Provide the [X, Y] coordinate of the cell's center where the given text is located.  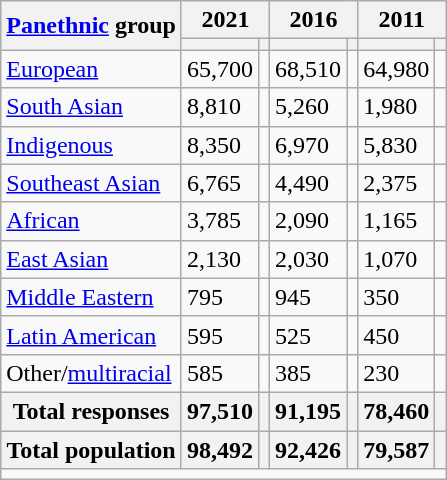
65,700 [220, 69]
91,195 [308, 411]
African [92, 221]
Total responses [92, 411]
450 [396, 335]
European [92, 69]
5,830 [396, 145]
68,510 [308, 69]
Southeast Asian [92, 183]
South Asian [92, 107]
2021 [225, 20]
Other/multiracial [92, 373]
2016 [314, 20]
8,350 [220, 145]
795 [220, 297]
Total population [92, 449]
97,510 [220, 411]
3,785 [220, 221]
385 [308, 373]
6,765 [220, 183]
525 [308, 335]
5,260 [308, 107]
585 [220, 373]
230 [396, 373]
1,070 [396, 259]
East Asian [92, 259]
350 [396, 297]
92,426 [308, 449]
8,810 [220, 107]
64,980 [396, 69]
2,030 [308, 259]
Indigenous [92, 145]
98,492 [220, 449]
595 [220, 335]
2,375 [396, 183]
79,587 [396, 449]
4,490 [308, 183]
6,970 [308, 145]
78,460 [396, 411]
Middle Eastern [92, 297]
2,090 [308, 221]
945 [308, 297]
1,165 [396, 221]
2,130 [220, 259]
2011 [402, 20]
Panethnic group [92, 26]
1,980 [396, 107]
Latin American [92, 335]
